Return (x, y) of the center of cell containing provided text 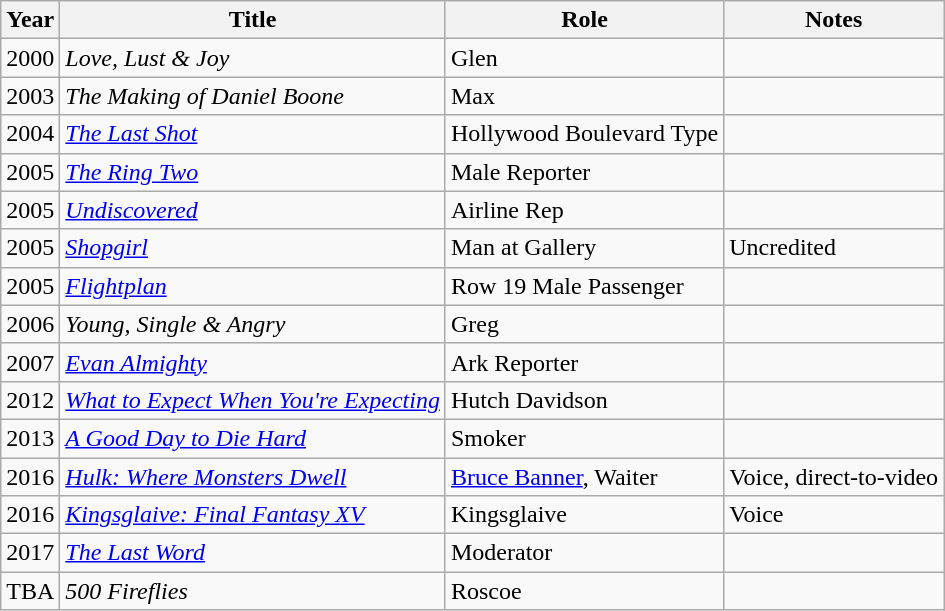
Young, Single & Angry (253, 324)
Max (584, 96)
The Making of Daniel Boone (253, 96)
Glen (584, 58)
Love, Lust & Joy (253, 58)
2007 (30, 362)
Kingsglaive (584, 515)
The Last Shot (253, 134)
TBA (30, 591)
2013 (30, 438)
Undiscovered (253, 210)
Title (253, 20)
Hutch Davidson (584, 400)
A Good Day to Die Hard (253, 438)
Airline Rep (584, 210)
Year (30, 20)
Hulk: Where Monsters Dwell (253, 477)
Notes (834, 20)
2004 (30, 134)
Voice (834, 515)
Uncredited (834, 248)
The Ring Two (253, 172)
2017 (30, 553)
Roscoe (584, 591)
Row 19 Male Passenger (584, 286)
Role (584, 20)
Kingsglaive: Final Fantasy XV (253, 515)
2003 (30, 96)
Man at Gallery (584, 248)
Moderator (584, 553)
Flightplan (253, 286)
The Last Word (253, 553)
2006 (30, 324)
2000 (30, 58)
Hollywood Boulevard Type (584, 134)
What to Expect When You're Expecting (253, 400)
Greg (584, 324)
Evan Almighty (253, 362)
Male Reporter (584, 172)
2012 (30, 400)
Bruce Banner, Waiter (584, 477)
Shopgirl (253, 248)
Ark Reporter (584, 362)
Voice, direct-to-video (834, 477)
Smoker (584, 438)
500 Fireflies (253, 591)
